Determine the [x, y] coordinate at the center of the cell enclosing the given text.  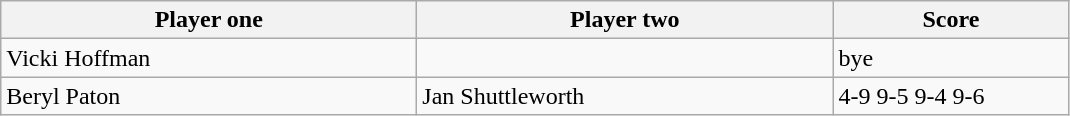
bye [951, 58]
Player one [209, 20]
Player two [625, 20]
Jan Shuttleworth [625, 96]
4-9 9-5 9-4 9-6 [951, 96]
Beryl Paton [209, 96]
Score [951, 20]
Vicki Hoffman [209, 58]
